Return [x, y] of the center of cell containing provided text 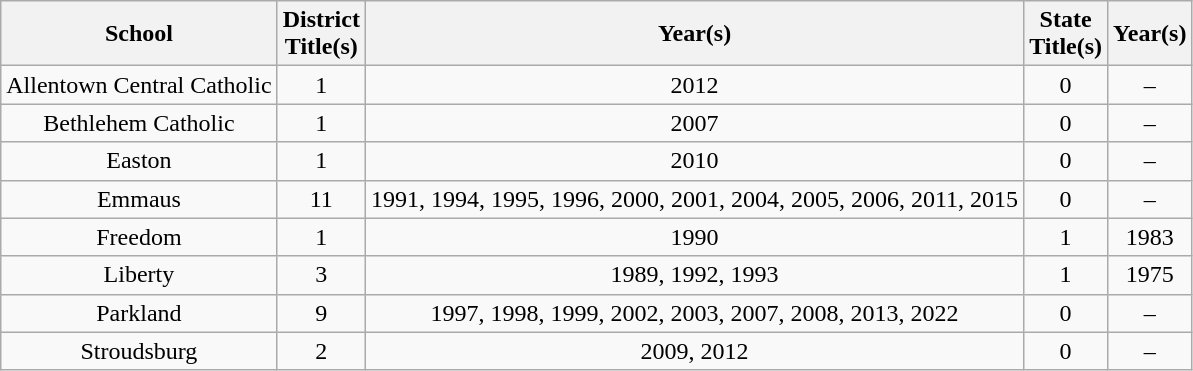
Stroudsburg [139, 351]
1975 [1150, 275]
1991, 1994, 1995, 1996, 2000, 2001, 2004, 2005, 2006, 2011, 2015 [694, 199]
Emmaus [139, 199]
2012 [694, 85]
11 [321, 199]
Bethlehem Catholic [139, 123]
2007 [694, 123]
Freedom [139, 237]
StateTitle(s) [1066, 34]
DistrictTitle(s) [321, 34]
Parkland [139, 313]
1989, 1992, 1993 [694, 275]
9 [321, 313]
3 [321, 275]
2009, 2012 [694, 351]
1997, 1998, 1999, 2002, 2003, 2007, 2008, 2013, 2022 [694, 313]
Easton [139, 161]
1983 [1150, 237]
1990 [694, 237]
2010 [694, 161]
School [139, 34]
Allentown Central Catholic [139, 85]
Liberty [139, 275]
2 [321, 351]
